Find where the given text appears and provide that cell's center as [x, y] coordinate. 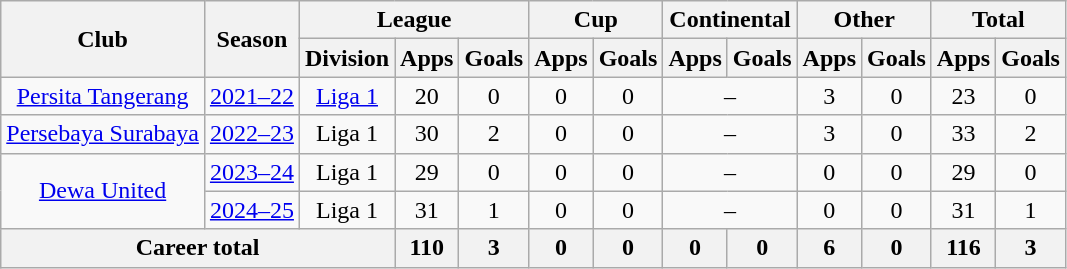
Cup [596, 20]
Career total [198, 248]
Other [864, 20]
2023–24 [252, 172]
33 [963, 134]
2024–25 [252, 210]
Dewa United [103, 191]
110 [427, 248]
6 [829, 248]
Club [103, 39]
116 [963, 248]
Continental [730, 20]
Persita Tangerang [103, 96]
Division [346, 58]
20 [427, 96]
30 [427, 134]
Total [998, 20]
Persebaya Surabaya [103, 134]
Season [252, 39]
2021–22 [252, 96]
League [414, 20]
23 [963, 96]
2022–23 [252, 134]
